Find where the given text appears and provide that cell's center as (X, Y) coordinate. 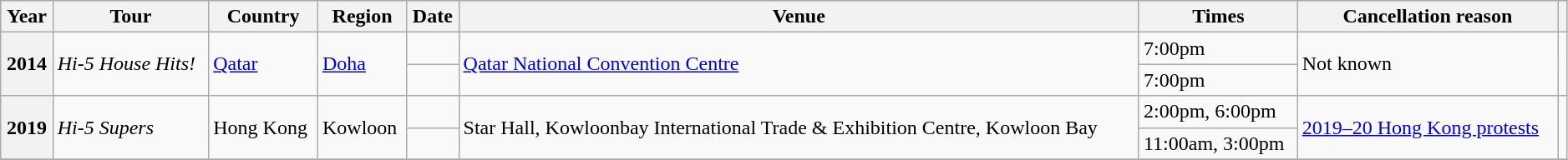
11:00am, 3:00pm (1218, 143)
2:00pm, 6:00pm (1218, 112)
Star Hall, Kowloonbay International Trade & Exhibition Centre, Kowloon Bay (799, 127)
Tour (130, 17)
Year (27, 17)
Date (433, 17)
Hi-5 House Hits! (130, 64)
Country (264, 17)
2014 (27, 64)
Doha (362, 64)
2019–20 Hong Kong protests (1427, 127)
Qatar (264, 64)
Region (362, 17)
Qatar National Convention Centre (799, 64)
Hi-5 Supers (130, 127)
Times (1218, 17)
2019 (27, 127)
Not known (1427, 64)
Cancellation reason (1427, 17)
Hong Kong (264, 127)
Venue (799, 17)
Kowloon (362, 127)
